Output the (X, Y) coordinate of the center of the cell containing the given text.  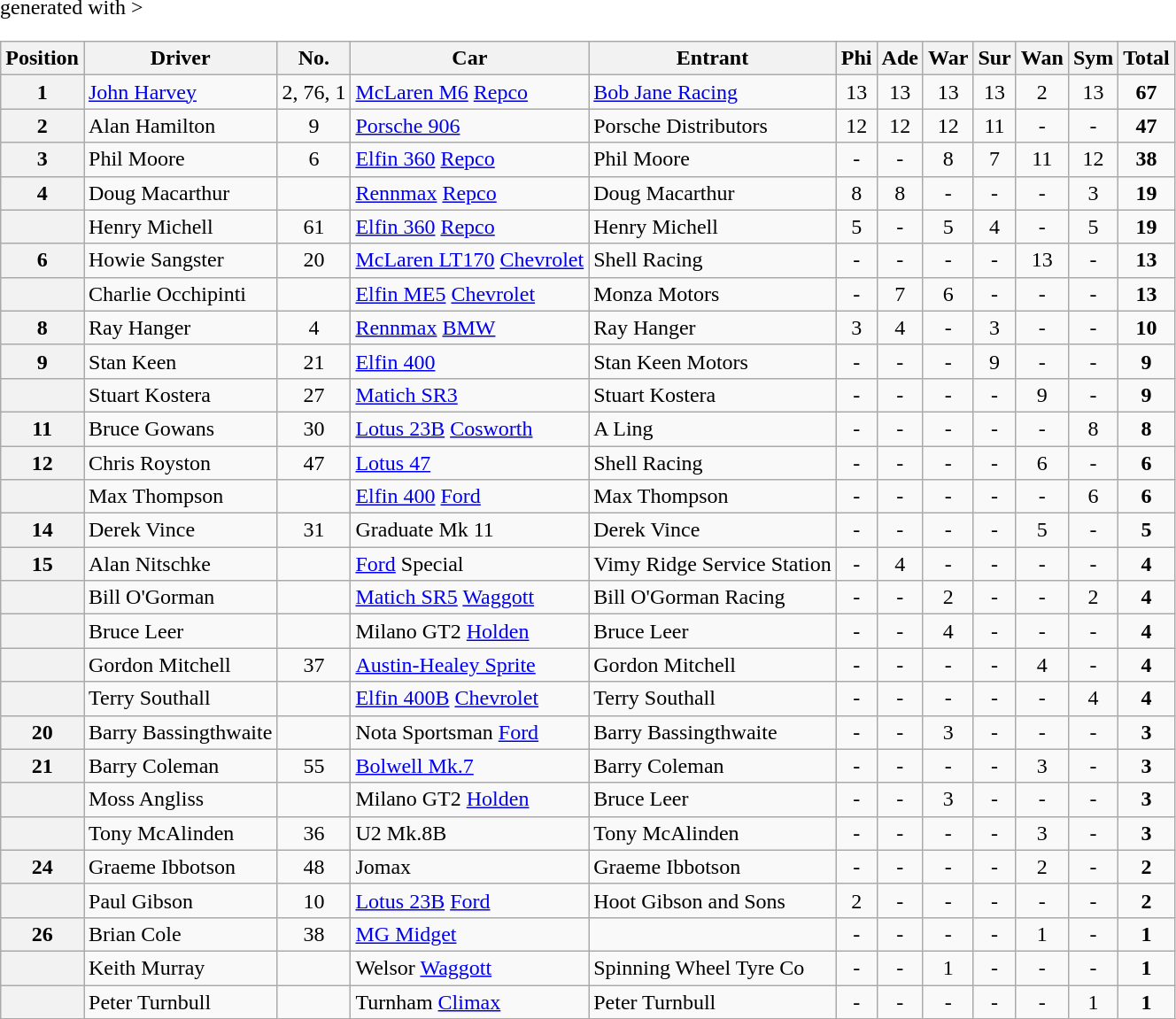
31 (313, 530)
Position (43, 58)
McLaren LT170 Chevrolet (469, 260)
Austin-Healey Sprite (469, 665)
Sur (994, 58)
14 (43, 530)
Charlie Occhipinti (180, 294)
War (948, 58)
Alan Hamilton (180, 126)
48 (313, 867)
55 (313, 766)
Car (469, 58)
24 (43, 867)
Ford Special (469, 564)
67 (1147, 92)
Total (1147, 58)
Porsche Distributors (713, 126)
27 (313, 395)
Chris Royston (180, 463)
Lotus 47 (469, 463)
Brian Cole (180, 934)
36 (313, 833)
Howie Sangster (180, 260)
John Harvey (180, 92)
Driver (180, 58)
Nota Sportsman Ford (469, 732)
30 (313, 428)
Bruce Gowans (180, 428)
Lotus 23B Cosworth (469, 428)
Stan Keen Motors (713, 361)
Turnham Climax (469, 1001)
Stan Keen (180, 361)
Lotus 23B Ford (469, 900)
Porsche 906 (469, 126)
Monza Motors (713, 294)
Elfin 400 (469, 361)
Sym (1093, 58)
A Ling (713, 428)
Vimy Ridge Service Station (713, 564)
Alan Nitschke (180, 564)
Elfin 400B Chevrolet (469, 699)
Jomax (469, 867)
Rennmax BMW (469, 328)
Entrant (713, 58)
Hoot Gibson and Sons (713, 900)
U2 Mk.8B (469, 833)
Elfin ME5 Chevrolet (469, 294)
Bill O'Gorman (180, 598)
Ade (900, 58)
Paul Gibson (180, 900)
McLaren M6 Repco (469, 92)
Spinning Wheel Tyre Co (713, 968)
Keith Murray (180, 968)
Elfin 400 Ford (469, 497)
MG Midget (469, 934)
37 (313, 665)
2, 76, 1 (313, 92)
Phi (856, 58)
61 (313, 227)
Bob Jane Racing (713, 92)
15 (43, 564)
Matich SR3 (469, 395)
26 (43, 934)
Moss Angliss (180, 799)
Welsor Waggott (469, 968)
Rennmax Repco (469, 193)
No. (313, 58)
Graduate Mk 11 (469, 530)
Bill O'Gorman Racing (713, 598)
Bolwell Mk.7 (469, 766)
Wan (1041, 58)
Matich SR5 Waggott (469, 598)
